Find where the given text appears and provide that cell's center as [x, y] coordinate. 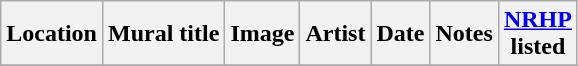
Image [262, 34]
Date [400, 34]
NRHPlisted [538, 34]
Artist [336, 34]
Mural title [163, 34]
Location [52, 34]
Notes [464, 34]
